Scan for the cell matching the given text and deliver its [x, y] coordinate at center. 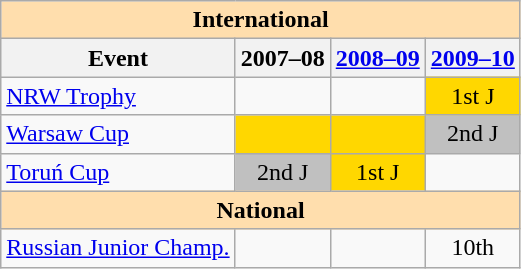
National [261, 210]
10th [472, 248]
NRW Trophy [118, 96]
2008–09 [378, 58]
2007–08 [282, 58]
2009–10 [472, 58]
International [261, 20]
Warsaw Cup [118, 134]
Russian Junior Champ. [118, 248]
Toruń Cup [118, 172]
Event [118, 58]
